Detect which cell encompasses the target text, then output its [x, y] center coordinate. 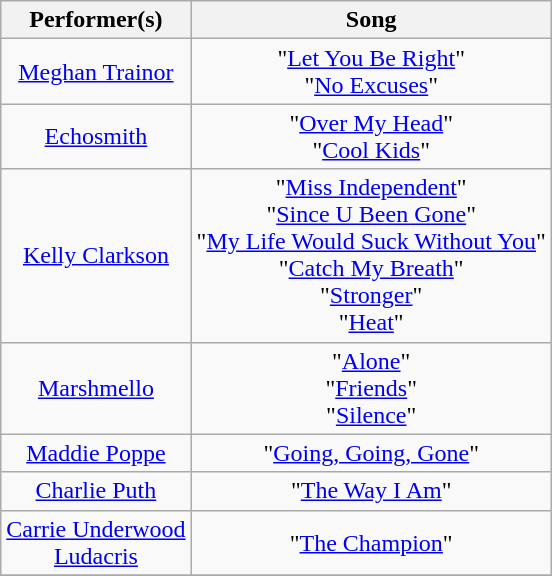
"Let You Be Right""No Excuses" [371, 72]
"Alone""Friends""Silence" [371, 388]
"The Champion" [371, 542]
"Going, Going, Gone" [371, 453]
Maddie Poppe [96, 453]
"Miss Independent""Since U Been Gone""My Life Would Suck Without You""Catch My Breath""Stronger""Heat" [371, 256]
Carrie UnderwoodLudacris [96, 542]
Echosmith [96, 136]
Kelly Clarkson [96, 256]
"Over My Head""Cool Kids" [371, 136]
Charlie Puth [96, 491]
"The Way I Am" [371, 491]
Meghan Trainor [96, 72]
Performer(s) [96, 20]
Marshmello [96, 388]
Song [371, 20]
